Determine the (X, Y) coordinate at the center of the cell enclosing the given text.  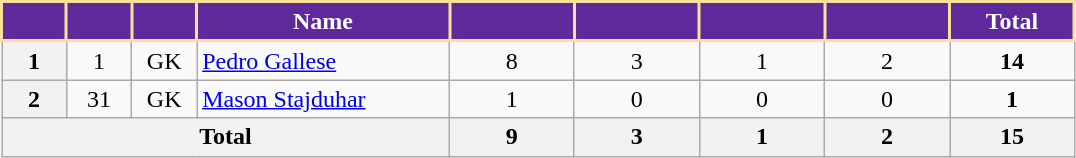
Pedro Gallese (324, 60)
Mason Stajduhar (324, 99)
15 (1012, 137)
Name (324, 22)
14 (1012, 60)
9 (512, 137)
8 (512, 60)
31 (100, 99)
